Search for the cell housing the specified text and yield its (X, Y) center coordinate. 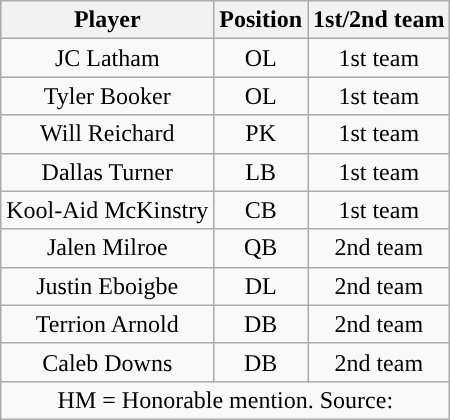
Player (108, 20)
Kool-Aid McKinstry (108, 210)
CB (261, 210)
Terrion Arnold (108, 324)
QB (261, 248)
Justin Eboigbe (108, 286)
PK (261, 134)
Tyler Booker (108, 96)
JC Latham (108, 58)
Will Reichard (108, 134)
LB (261, 172)
Position (261, 20)
Jalen Milroe (108, 248)
HM = Honorable mention. Source: (226, 400)
Dallas Turner (108, 172)
1st/2nd team (379, 20)
Caleb Downs (108, 362)
DL (261, 286)
